Provide the [x, y] coordinate of the cell's center where the given text is located.  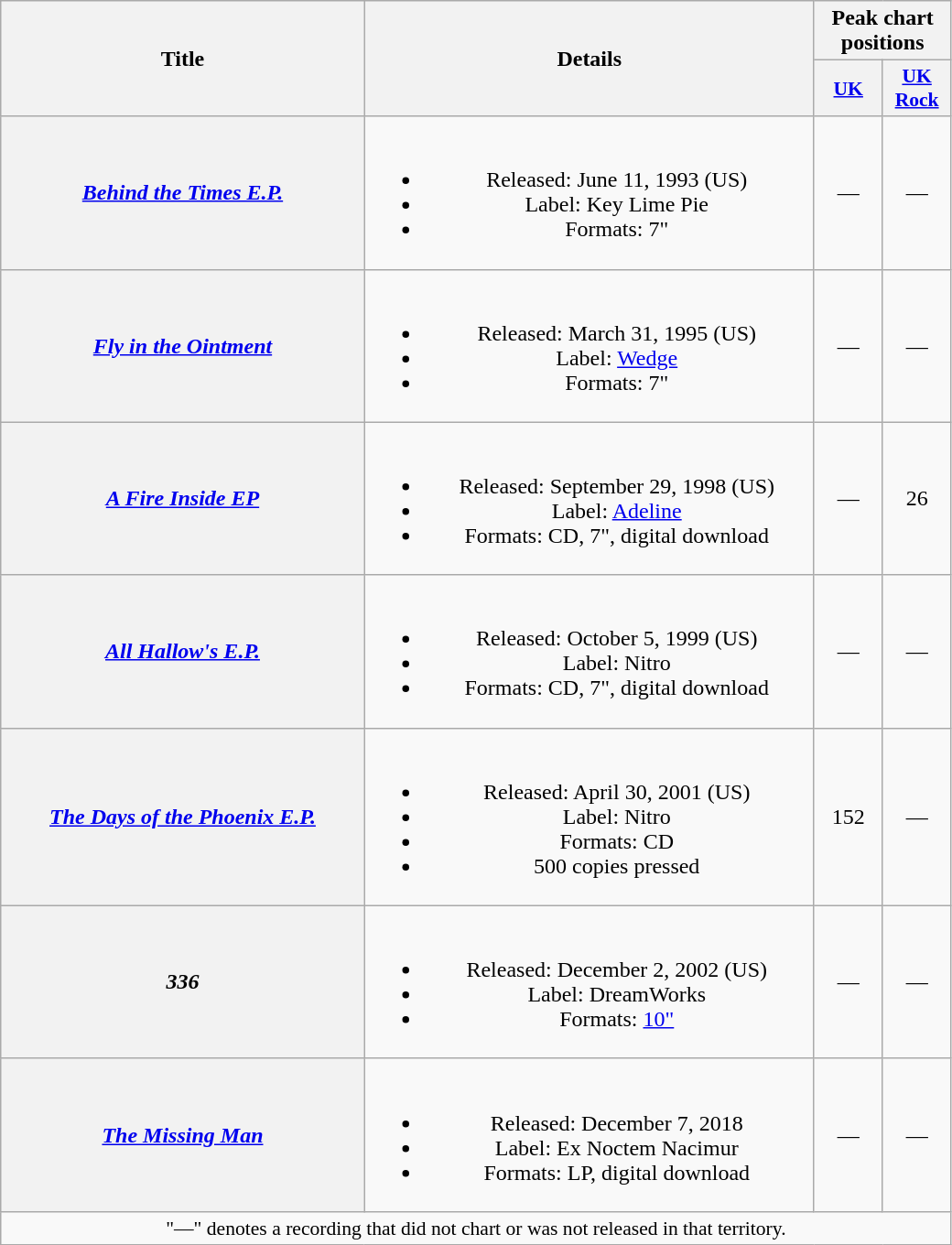
A Fire Inside EP [183, 498]
Released: April 30, 2001 (US)Label: NitroFormats: CD500 copies pressed [590, 817]
Details [590, 59]
Fly in the Ointment [183, 346]
Released: March 31, 1995 (US)Label: WedgeFormats: 7" [590, 346]
Released: October 5, 1999 (US)Label: NitroFormats: CD, 7", digital download [590, 652]
Released: June 11, 1993 (US)Label: Key Lime PieFormats: 7" [590, 192]
Title [183, 59]
Peak chart positions [882, 31]
All Hallow's E.P. [183, 652]
336 [183, 981]
Behind the Times E.P. [183, 192]
"—" denotes a recording that did not chart or was not released in that territory. [476, 1228]
152 [848, 817]
Released: December 7, 2018Label: Ex Noctem NacimurFormats: LP, digital download [590, 1135]
UKRock [917, 88]
UK [848, 88]
Released: September 29, 1998 (US)Label: AdelineFormats: CD, 7", digital download [590, 498]
The Missing Man [183, 1135]
26 [917, 498]
Released: December 2, 2002 (US)Label: DreamWorksFormats: 10" [590, 981]
The Days of the Phoenix E.P. [183, 817]
